Extract the [x, y] coordinate from the center of the cell holding the provided text.  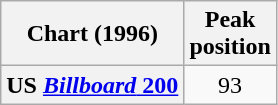
Chart (1996) [92, 34]
US Billboard 200 [92, 85]
93 [230, 85]
Peakposition [230, 34]
